Return (X, Y) of the center of cell containing provided text 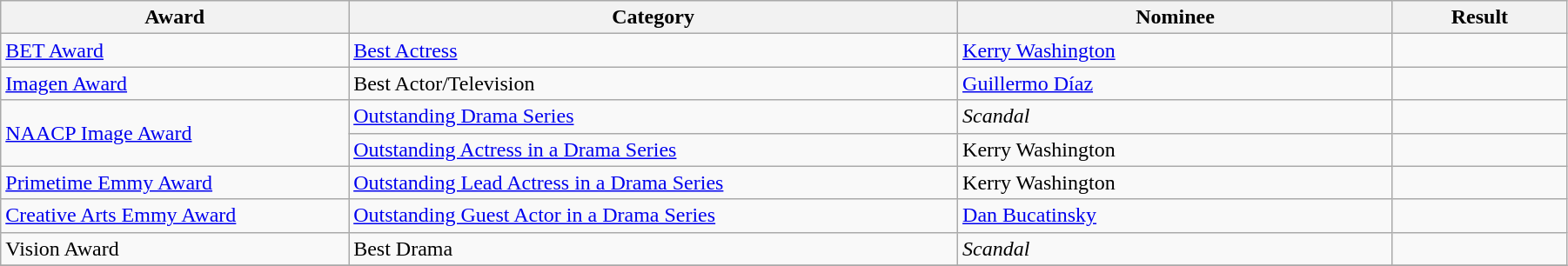
Outstanding Lead Actress in a Drama Series (653, 183)
Category (653, 17)
Result (1479, 17)
Best Actor/Television (653, 83)
Creative Arts Emmy Award (175, 216)
Nominee (1176, 17)
Best Drama (653, 249)
Vision Award (175, 249)
Dan Bucatinsky (1176, 216)
BET Award (175, 50)
Primetime Emmy Award (175, 183)
NAACP Image Award (175, 133)
Best Actress (653, 50)
Outstanding Drama Series (653, 116)
Outstanding Guest Actor in a Drama Series (653, 216)
Guillermo Díaz (1176, 83)
Imagen Award (175, 83)
Award (175, 17)
Outstanding Actress in a Drama Series (653, 150)
